Find where the given text appears and provide that cell's center as (x, y) coordinate. 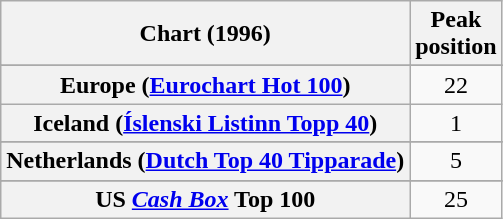
Europe (Eurochart Hot 100) (206, 85)
22 (456, 85)
25 (456, 199)
5 (456, 161)
Netherlands (Dutch Top 40 Tipparade) (206, 161)
Iceland (Íslenski Listinn Topp 40) (206, 123)
Peakposition (456, 34)
1 (456, 123)
US Cash Box Top 100 (206, 199)
Chart (1996) (206, 34)
